Find where the given text appears and provide that cell's center as (X, Y) coordinate. 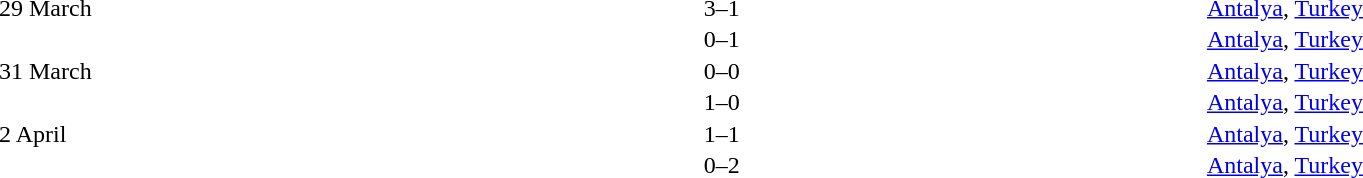
1–0 (722, 103)
0–1 (722, 39)
0–0 (722, 71)
1–1 (722, 134)
